Find where the given text appears and provide that cell's center as [x, y] coordinate. 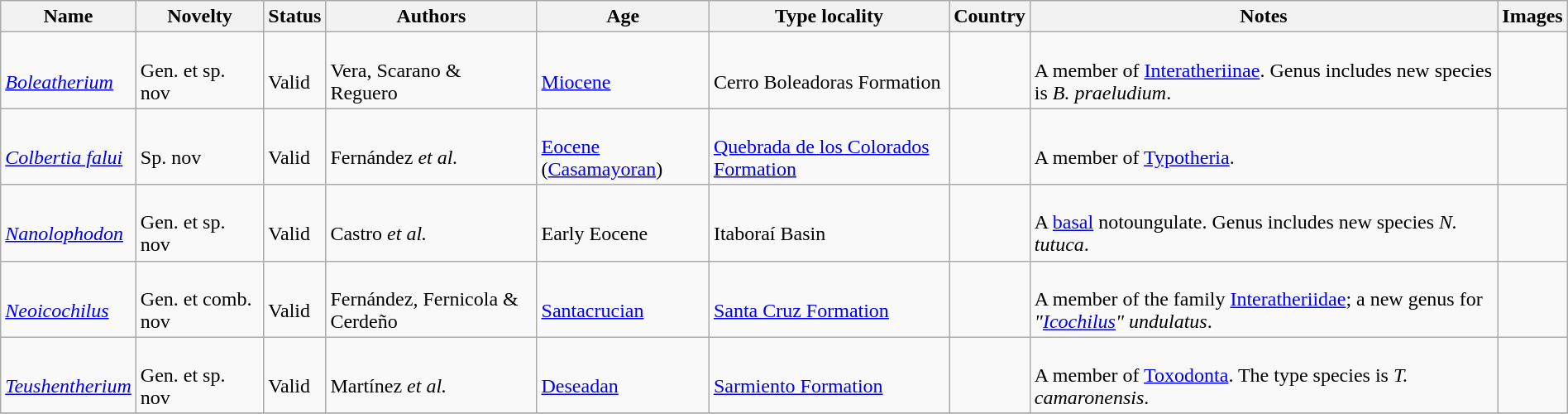
A member of Toxodonta. The type species is T. camaronensis. [1264, 375]
Vera, Scarano & Reguero [432, 70]
Novelty [200, 17]
Miocene [623, 70]
Fernández, Fernicola & Cerdeño [432, 299]
Boleatherium [69, 70]
Name [69, 17]
Notes [1264, 17]
Gen. et comb. nov [200, 299]
Images [1532, 17]
Age [623, 17]
Santa Cruz Formation [829, 299]
Sarmiento Formation [829, 375]
A basal notoungulate. Genus includes new species N. tutuca. [1264, 223]
Eocene (Casamayoran) [623, 147]
Quebrada de los Colorados Formation [829, 147]
A member of the family Interatheriidae; a new genus for "Icochilus" undulatus. [1264, 299]
Cerro Boleadoras Formation [829, 70]
Itaboraí Basin [829, 223]
Santacrucian [623, 299]
A member of Interatheriinae. Genus includes new species is B. praeludium. [1264, 70]
Early Eocene [623, 223]
Fernández et al. [432, 147]
Authors [432, 17]
Martínez et al. [432, 375]
A member of Typotheria. [1264, 147]
Nanolophodon [69, 223]
Status [294, 17]
Deseadan [623, 375]
Neoicochilus [69, 299]
Colbertia falui [69, 147]
Sp. nov [200, 147]
Teushentherium [69, 375]
Castro et al. [432, 223]
Country [990, 17]
Type locality [829, 17]
